Provide the (x, y) coordinate of the cell's center where the given text is located.  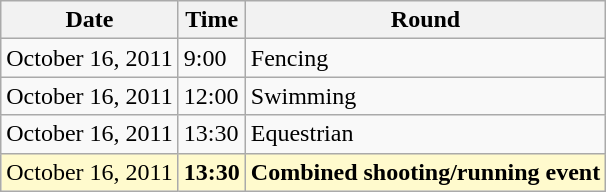
Round (425, 20)
Fencing (425, 58)
Equestrian (425, 134)
9:00 (212, 58)
Time (212, 20)
Combined shooting/running event (425, 172)
Swimming (425, 96)
12:00 (212, 96)
Date (90, 20)
